Scan for the cell matching the given text and deliver its [X, Y] coordinate at center. 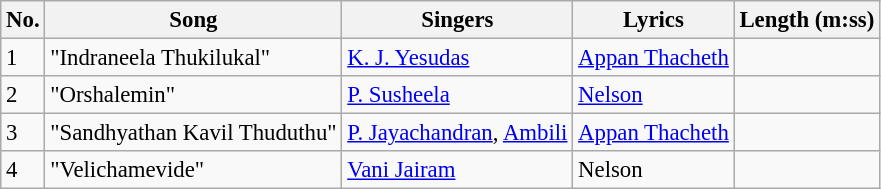
4 [23, 170]
"Indraneela Thukilukal" [194, 58]
Song [194, 20]
Lyrics [654, 20]
"Orshalemin" [194, 95]
K. J. Yesudas [458, 58]
3 [23, 133]
P. Susheela [458, 95]
P. Jayachandran, Ambili [458, 133]
No. [23, 20]
"Sandhyathan Kavil Thuduthu" [194, 133]
"Velichamevide" [194, 170]
Length (m:ss) [806, 20]
Singers [458, 20]
2 [23, 95]
Vani Jairam [458, 170]
1 [23, 58]
